Locate the cell with the specified text and output its (x, y) center coordinate. 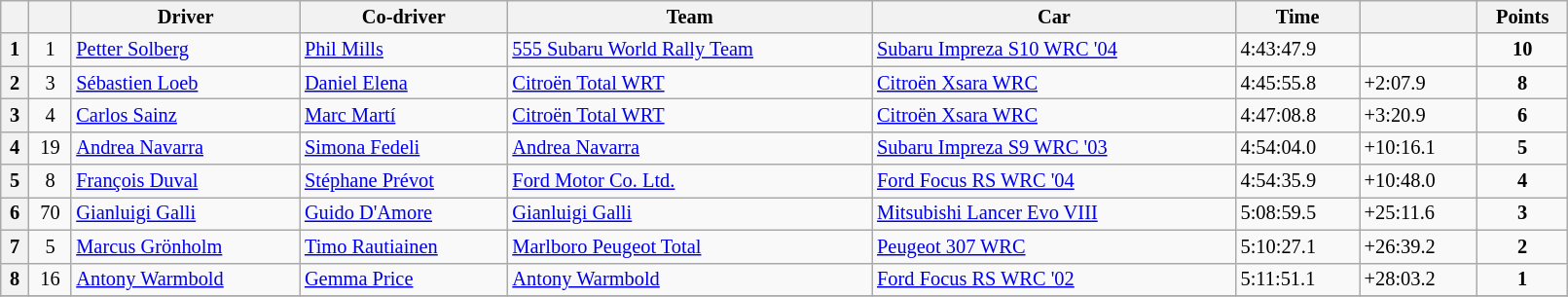
5:08:59.5 (1298, 213)
4:47:08.8 (1298, 115)
Guido D'Amore (403, 213)
4:54:35.9 (1298, 181)
16 (51, 279)
Ford Motor Co. Ltd. (689, 181)
Co-driver (403, 17)
+2:07.9 (1419, 83)
Subaru Impreza S10 WRC '04 (1054, 50)
Car (1054, 17)
Timo Rautiainen (403, 246)
70 (51, 213)
Marc Martí (403, 115)
Marlboro Peugeot Total (689, 246)
Ford Focus RS WRC '04 (1054, 181)
+26:39.2 (1419, 246)
4:45:55.8 (1298, 83)
Points (1522, 17)
Daniel Elena (403, 83)
+3:20.9 (1419, 115)
Peugeot 307 WRC (1054, 246)
Subaru Impreza S9 WRC '03 (1054, 148)
Driver (185, 17)
5:10:27.1 (1298, 246)
Marcus Grönholm (185, 246)
+25:11.6 (1419, 213)
Petter Solberg (185, 50)
Ford Focus RS WRC '02 (1054, 279)
5:11:51.1 (1298, 279)
Time (1298, 17)
7 (16, 246)
Simona Fedeli (403, 148)
555 Subaru World Rally Team (689, 50)
Team (689, 17)
Phil Mills (403, 50)
10 (1522, 50)
19 (51, 148)
Sébastien Loeb (185, 83)
+28:03.2 (1419, 279)
+10:16.1 (1419, 148)
Mitsubishi Lancer Evo VIII (1054, 213)
4:43:47.9 (1298, 50)
+10:48.0 (1419, 181)
Stéphane Prévot (403, 181)
4:54:04.0 (1298, 148)
Gemma Price (403, 279)
Carlos Sainz (185, 115)
François Duval (185, 181)
